Find where the given text appears and provide that cell's center as (x, y) coordinate. 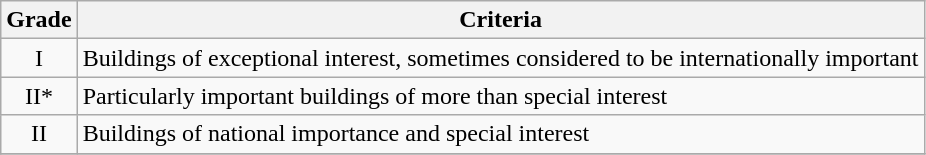
Criteria (500, 20)
II* (39, 96)
Buildings of exceptional interest, sometimes considered to be internationally important (500, 58)
Grade (39, 20)
Particularly important buildings of more than special interest (500, 96)
I (39, 58)
Buildings of national importance and special interest (500, 134)
II (39, 134)
